For the text-containing cell, return its midpoint in [x, y] coordinate format. 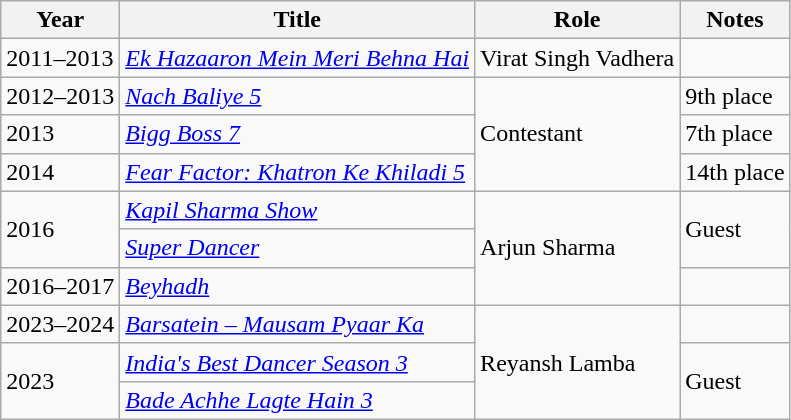
2016–2017 [60, 286]
Super Dancer [298, 248]
14th place [735, 172]
Title [298, 20]
2023–2024 [60, 324]
Fear Factor: Khatron Ke Khiladi 5 [298, 172]
7th place [735, 134]
Barsatein – Mausam Pyaar Ka [298, 324]
Arjun Sharma [578, 248]
Year [60, 20]
2011–2013 [60, 58]
Kapil Sharma Show [298, 210]
Virat Singh Vadhera [578, 58]
9th place [735, 96]
Bade Achhe Lagte Hain 3 [298, 400]
2013 [60, 134]
India's Best Dancer Season 3 [298, 362]
Ek Hazaaron Mein Meri Behna Hai [298, 58]
2012–2013 [60, 96]
Reyansh Lamba [578, 362]
Contestant [578, 134]
Nach Baliye 5 [298, 96]
Notes [735, 20]
Role [578, 20]
2016 [60, 229]
2023 [60, 381]
Bigg Boss 7 [298, 134]
2014 [60, 172]
Beyhadh [298, 286]
